Locate the cell with the specified text and output its (x, y) center coordinate. 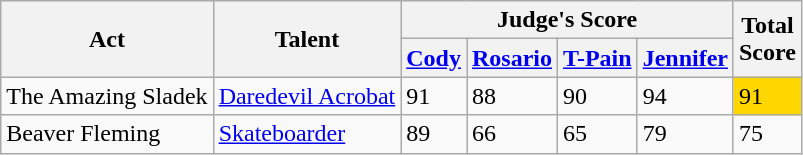
88 (512, 96)
Skateboarder (307, 134)
66 (512, 134)
94 (685, 96)
Beaver Fleming (107, 134)
Cody (434, 58)
Rosario (512, 58)
Daredevil Acrobat (307, 96)
Judge's Score (568, 20)
79 (685, 134)
65 (598, 134)
The Amazing Sladek (107, 96)
89 (434, 134)
T-Pain (598, 58)
75 (767, 134)
TotalScore (767, 39)
90 (598, 96)
Act (107, 39)
Talent (307, 39)
Jennifer (685, 58)
